Search for the cell housing the specified text and yield its [x, y] center coordinate. 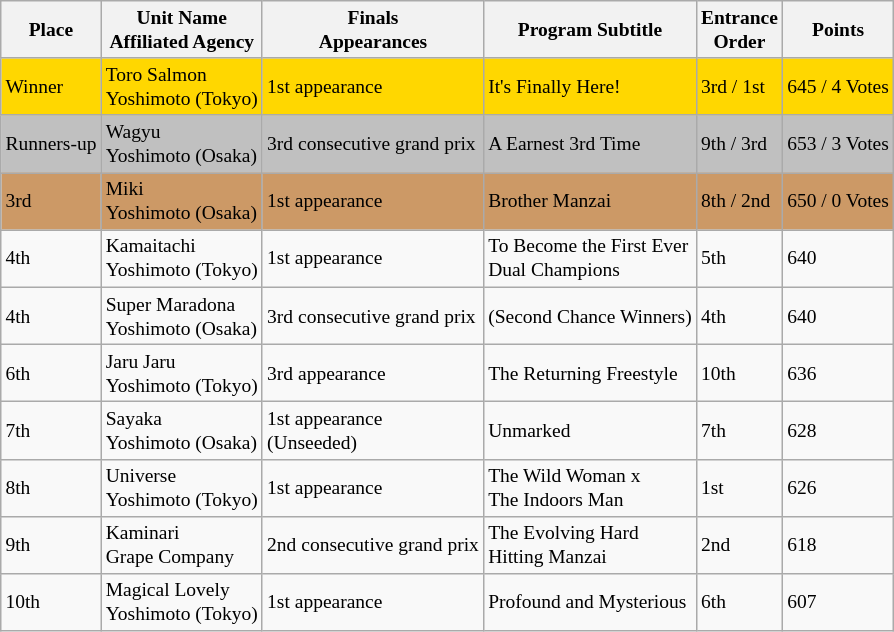
To Become the First EverDual Champions [590, 258]
628 [838, 430]
The Evolving HardHitting Manzai [590, 544]
1st appearance(Unseeded) [372, 430]
3rd appearance [372, 372]
(Second Chance Winners) [590, 316]
SayakaYoshimoto (Osaka) [182, 430]
607 [838, 602]
UniverseYoshimoto (Tokyo) [182, 488]
Toro SalmonYoshimoto (Tokyo) [182, 86]
WagyuYoshimoto (Osaka) [182, 144]
It's Finally Here! [590, 86]
626 [838, 488]
KaminariGrape Company [182, 544]
9th / 3rd [739, 144]
653 / 3 Votes [838, 144]
9th [51, 544]
Profound and Mysterious [590, 602]
A Earnest 3rd Time [590, 144]
Program Subtitle [590, 30]
2nd consecutive grand prix [372, 544]
650 / 0 Votes [838, 202]
Magical LovelyYoshimoto (Tokyo) [182, 602]
Unit NameAffiliated Agency [182, 30]
EntranceOrder [739, 30]
Winner [51, 86]
Points [838, 30]
The Wild Woman xThe Indoors Man [590, 488]
The Returning Freestyle [590, 372]
Jaru JaruYoshimoto (Tokyo) [182, 372]
618 [838, 544]
8th [51, 488]
Brother Manzai [590, 202]
2nd [739, 544]
636 [838, 372]
8th / 2nd [739, 202]
1st [739, 488]
Unmarked [590, 430]
KamaitachiYoshimoto (Tokyo) [182, 258]
FinalsAppearances [372, 30]
Super MaradonaYoshimoto (Osaka) [182, 316]
645 / 4 Votes [838, 86]
5th [739, 258]
MikiYoshimoto (Osaka) [182, 202]
3rd [51, 202]
Runners-up [51, 144]
3rd / 1st [739, 86]
Place [51, 30]
